Output the (x, y) coordinate of the center of the cell containing the given text.  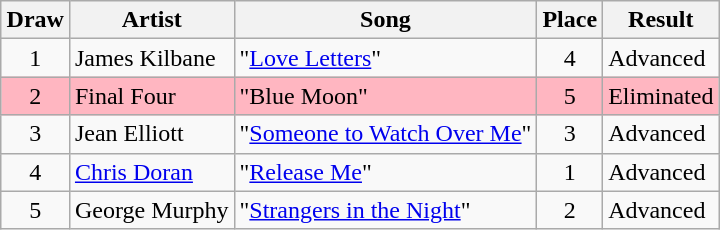
"Blue Moon" (386, 96)
Final Four (152, 96)
George Murphy (152, 210)
Chris Doran (152, 172)
"Love Letters" (386, 58)
Song (386, 20)
Place (570, 20)
Draw (35, 20)
"Release Me" (386, 172)
"Strangers in the Night" (386, 210)
"Someone to Watch Over Me" (386, 134)
Result (661, 20)
James Kilbane (152, 58)
Eliminated (661, 96)
Artist (152, 20)
Jean Elliott (152, 134)
